From the cell containing the given text, extract its center point as (X, Y) coordinate. 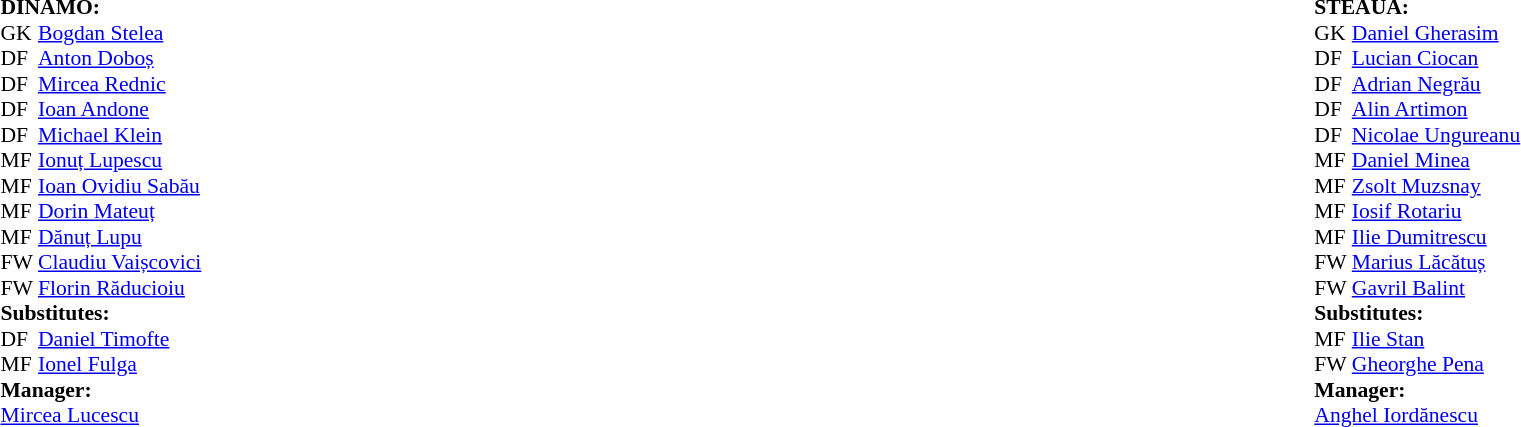
Iosif Rotariu (1436, 211)
Ilie Stan (1436, 339)
Gheorghe Pena (1436, 365)
Gavril Balint (1436, 288)
Ioan Ovidiu Sabău (120, 186)
Daniel Minea (1436, 161)
Claudiu Vaișcovici (120, 263)
Bogdan Stelea (120, 33)
Nicolae Ungureanu (1436, 135)
Ionuț Lupescu (120, 161)
Daniel Gherasim (1436, 33)
Dorin Mateuț (120, 211)
Mircea Rednic (120, 84)
Daniel Timofte (120, 339)
Alin Artimon (1436, 109)
Zsolt Muzsnay (1436, 186)
Dănuț Lupu (120, 237)
Ionel Fulga (120, 365)
Lucian Ciocan (1436, 59)
Marius Lăcătuș (1436, 263)
Florin Răducioiu (120, 288)
Ilie Dumitrescu (1436, 237)
Ioan Andone (120, 109)
Michael Klein (120, 135)
Adrian Negrău (1436, 84)
Anton Doboș (120, 59)
